Provide the (X, Y) coordinate of the cell's center where the given text is located.  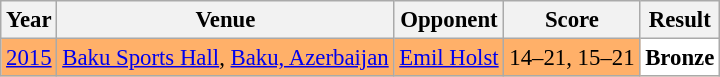
Score (572, 20)
2015 (29, 58)
Emil Holst (449, 58)
Opponent (449, 20)
Result (680, 20)
Venue (226, 20)
14–21, 15–21 (572, 58)
Bronze (680, 58)
Year (29, 20)
Baku Sports Hall, Baku, Azerbaijan (226, 58)
